Detect which cell encompasses the target text, then output its (X, Y) center coordinate. 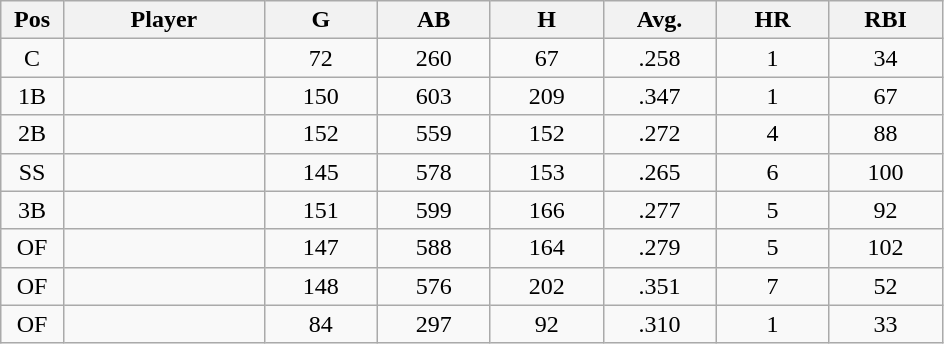
150 (320, 96)
C (32, 58)
34 (886, 58)
Pos (32, 20)
.272 (660, 134)
.279 (660, 248)
Player (164, 20)
AB (434, 20)
147 (320, 248)
.258 (660, 58)
G (320, 20)
.265 (660, 172)
SS (32, 172)
153 (546, 172)
603 (434, 96)
2B (32, 134)
72 (320, 58)
164 (546, 248)
578 (434, 172)
3B (32, 210)
Avg. (660, 20)
4 (772, 134)
202 (546, 286)
588 (434, 248)
151 (320, 210)
599 (434, 210)
52 (886, 286)
HR (772, 20)
166 (546, 210)
145 (320, 172)
100 (886, 172)
.277 (660, 210)
209 (546, 96)
RBI (886, 20)
7 (772, 286)
84 (320, 324)
148 (320, 286)
88 (886, 134)
559 (434, 134)
260 (434, 58)
.310 (660, 324)
1B (32, 96)
33 (886, 324)
H (546, 20)
6 (772, 172)
102 (886, 248)
.351 (660, 286)
297 (434, 324)
.347 (660, 96)
576 (434, 286)
